From the cell containing the given text, extract its center point as (X, Y) coordinate. 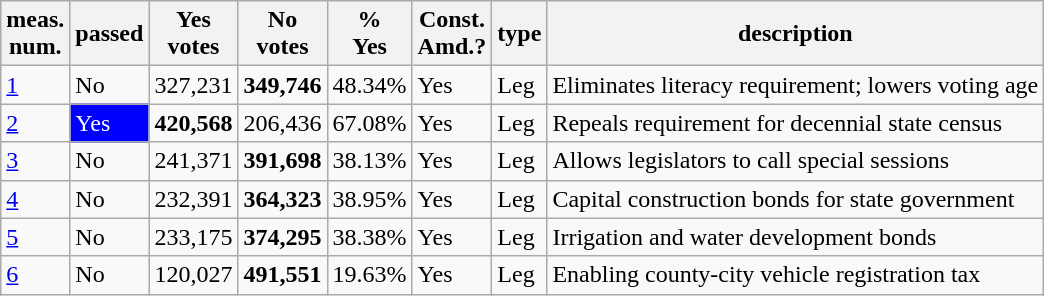
38.95% (370, 199)
4 (36, 199)
364,323 (282, 199)
491,551 (282, 275)
3 (36, 161)
233,175 (194, 237)
5 (36, 237)
38.13% (370, 161)
1 (36, 85)
232,391 (194, 199)
206,436 (282, 123)
Allows legislators to call special sessions (796, 161)
Novotes (282, 34)
Capital construction bonds for state government (796, 199)
type (520, 34)
Enabling county-city vehicle registration tax (796, 275)
38.38% (370, 237)
327,231 (194, 85)
Const.Amd.? (452, 34)
meas.num. (36, 34)
2 (36, 123)
67.08% (370, 123)
374,295 (282, 237)
%Yes (370, 34)
241,371 (194, 161)
passed (110, 34)
6 (36, 275)
Irrigation and water development bonds (796, 237)
391,698 (282, 161)
description (796, 34)
420,568 (194, 123)
Repeals requirement for decennial state census (796, 123)
120,027 (194, 275)
349,746 (282, 85)
19.63% (370, 275)
48.34% (370, 85)
Eliminates literacy requirement; lowers voting age (796, 85)
Yesvotes (194, 34)
